Provide the [x, y] coordinate of the cell's center where the given text is located.  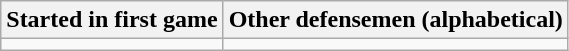
Other defensemen (alphabetical) [396, 20]
Started in first game [112, 20]
